Capture the cell that displays the provided text and extract its (x, y) central coordinate. 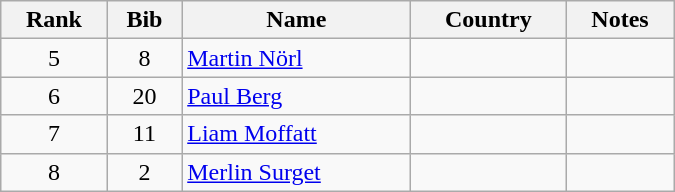
Paul Berg (296, 96)
Martin Nörl (296, 58)
11 (144, 134)
Bib (144, 20)
Name (296, 20)
Rank (54, 20)
20 (144, 96)
Merlin Surget (296, 172)
7 (54, 134)
Liam Moffatt (296, 134)
5 (54, 58)
6 (54, 96)
2 (144, 172)
Country (488, 20)
Notes (620, 20)
